Locate the cell with the specified text and output its [X, Y] center coordinate. 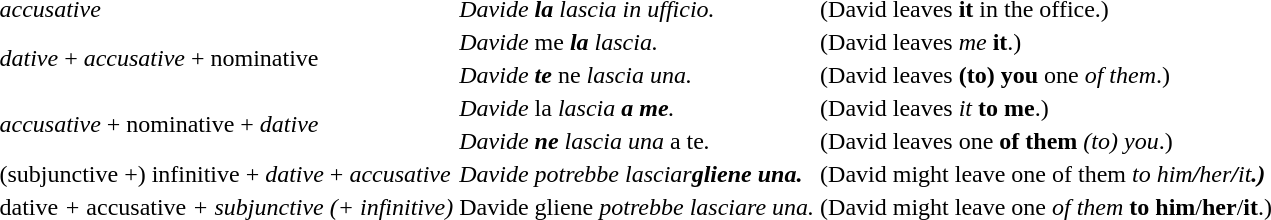
Davide te ne lascia una. [637, 75]
Davide ne lascia una a te. [637, 141]
Davide potrebbe lasciargliene una. [637, 174]
Davide me la lascia. [637, 42]
Davide la lascia a me. [637, 108]
